Capture the cell that displays the provided text and extract its (X, Y) central coordinate. 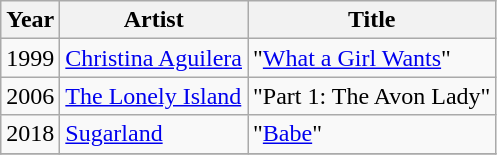
Artist (154, 20)
Sugarland (154, 134)
2006 (30, 96)
Christina Aguilera (154, 58)
1999 (30, 58)
"Babe" (372, 134)
"What a Girl Wants" (372, 58)
"Part 1: The Avon Lady" (372, 96)
The Lonely Island (154, 96)
2018 (30, 134)
Title (372, 20)
Year (30, 20)
